Identify which cell holds the provided text, then report its [X, Y] central coordinate. 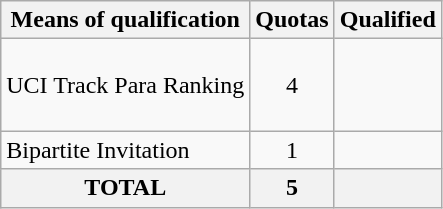
1 [292, 150]
4 [292, 85]
5 [292, 188]
Qualified [388, 20]
TOTAL [126, 188]
Bipartite Invitation [126, 150]
UCI Track Para Ranking [126, 85]
Means of qualification [126, 20]
Quotas [292, 20]
